Return the [x, y] coordinate for the center point of the cell that contains the specified text.  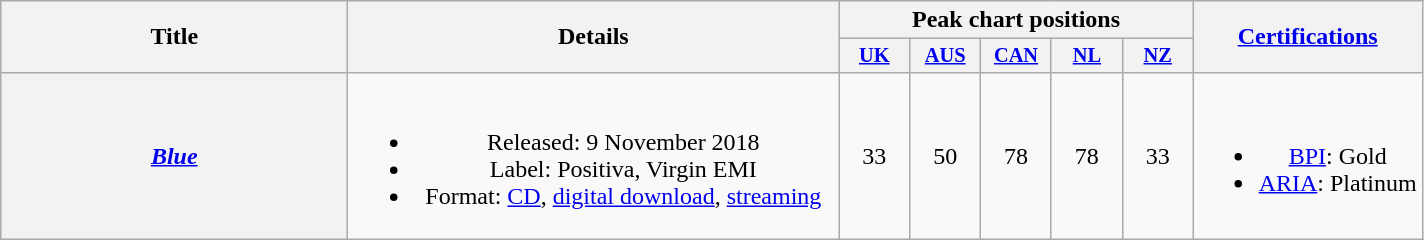
BPI: GoldARIA: Platinum [1308, 156]
Released: 9 November 2018Label: Positiva, Virgin EMIFormat: CD, digital download, streaming [594, 156]
Details [594, 37]
NL [1086, 56]
Blue [174, 156]
UK [874, 56]
50 [946, 156]
Title [174, 37]
Certifications [1308, 37]
AUS [946, 56]
NZ [1158, 56]
Peak chart positions [1016, 20]
CAN [1016, 56]
